Search for the cell housing the specified text and yield its (X, Y) center coordinate. 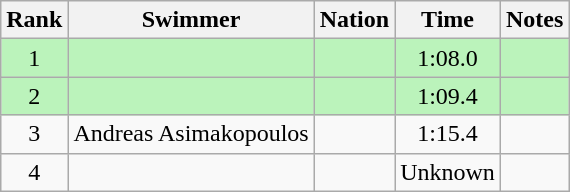
Nation (354, 20)
Time (448, 20)
Unknown (448, 172)
3 (34, 134)
4 (34, 172)
1:09.4 (448, 96)
Andreas Asimakopoulos (191, 134)
Rank (34, 20)
Notes (534, 20)
Swimmer (191, 20)
1:15.4 (448, 134)
2 (34, 96)
1:08.0 (448, 58)
1 (34, 58)
